From the cell containing the given text, extract its center point as (x, y) coordinate. 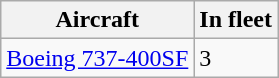
Boeing 737-400SF (98, 58)
In fleet (236, 20)
3 (236, 58)
Aircraft (98, 20)
